Locate the cell with the specified text and output its [x, y] center coordinate. 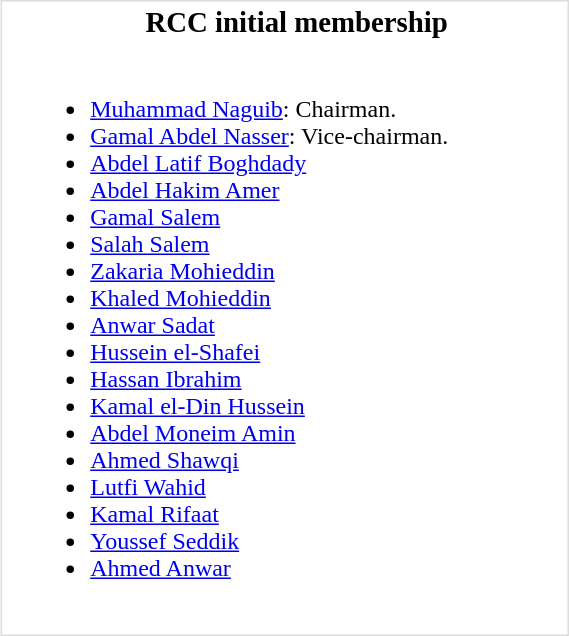
RCC initial membership [297, 22]
